Search for the cell housing the specified text and yield its (x, y) center coordinate. 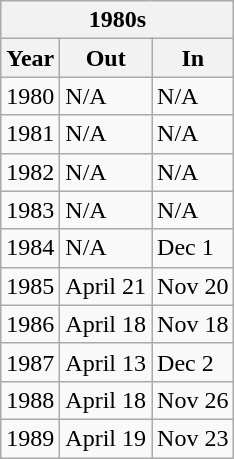
1980s (118, 20)
Nov 18 (193, 324)
April 19 (106, 438)
Nov 20 (193, 286)
Dec 1 (193, 248)
1985 (30, 286)
1988 (30, 400)
1981 (30, 134)
1982 (30, 172)
April 21 (106, 286)
In (193, 58)
Year (30, 58)
1980 (30, 96)
Nov 23 (193, 438)
1987 (30, 362)
1983 (30, 210)
Out (106, 58)
1986 (30, 324)
Dec 2 (193, 362)
Nov 26 (193, 400)
1989 (30, 438)
April 13 (106, 362)
1984 (30, 248)
